Provide the [x, y] coordinate of the cell's center where the given text is located.  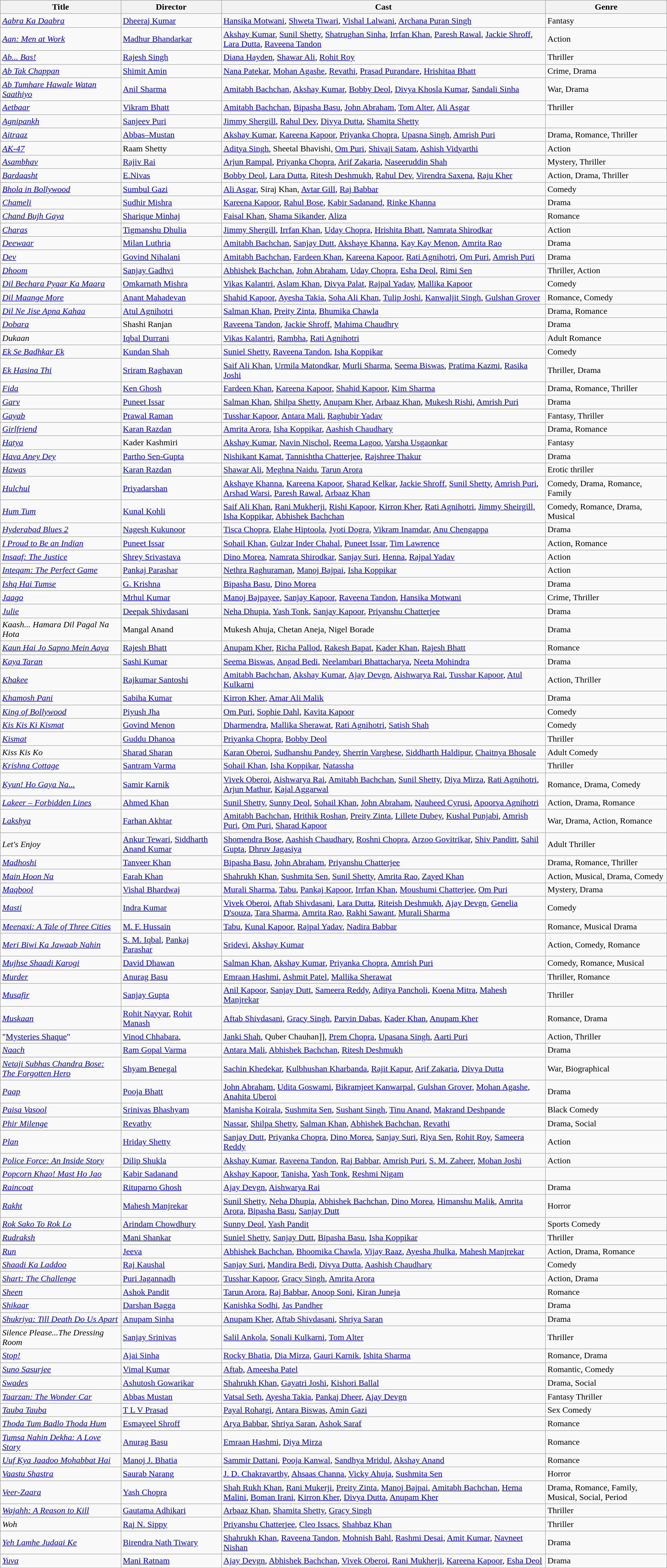
Esmayeel Shroff [171, 1423]
Jimmy Shergill, Rahul Dev, Divya Dutta, Shamita Shetty [383, 121]
Kirron Kher, Amar Ali Malik [383, 698]
Rajesh Singh [171, 57]
Tusshar Kapoor, Gracy Singh, Amrita Arora [383, 1278]
Saif Ali Khan, Rani Mukherji, Rishi Kapoor, Kirron Kher, Rati Agnihotri, Jimmy Sheirgill, Isha Koppikar, Abhishek Bachchan [383, 512]
Lakeer – Forbidden Lines [61, 803]
Deewaar [61, 243]
Vishal Bhardwaj [171, 889]
Aftab Shivdasani, Gracy Singh, Parvin Dabas, Kader Khan, Anupam Kher [383, 1018]
G. Krishna [171, 584]
Jeeva [171, 1251]
Swades [61, 1383]
Vivek Oberoi, Aftab Shivdasani, Lara Dutta, Riteish Deshmukh, Ajay Devgn, Genelia D'souza, Tara Sharma, Amrita Rao, Rakhi Sawant, Murali Sharma [383, 908]
Thoda Tum Badlo Thoda Hum [61, 1423]
Drama, Romance, Family, Musical, Social, Period [606, 1492]
Dilip Shukla [171, 1160]
Stop! [61, 1356]
Murder [61, 977]
Sridevi, Akshay Kumar [383, 945]
Kaya Taran [61, 661]
Vaastu Shastra [61, 1474]
Sohail Khan, Isha Koppikar, Natassha [383, 766]
Suniel Shetty, Raveena Tandon, Isha Koppikar [383, 352]
Saif Ali Khan, Urmila Matondkar, Murli Sharma, Seema Biswas, Pratima Kazmi, Rasika Joshi [383, 370]
Shrey Srivastava [171, 557]
Let's Enjoy [61, 844]
E.Nivas [171, 175]
Fardeen Khan, Kareena Kapoor, Shahid Kapoor, Kim Sharma [383, 388]
Jimmy Shergill, Irrfan Khan, Uday Chopra, Hrishita Bhatt, Namrata Shirodkar [383, 230]
Action, Drama [606, 1278]
Sanjay Gadhvi [171, 270]
Romance, Drama, Comedy [606, 784]
Kismat [61, 739]
Shomendra Bose, Aashish Chaudhary, Roshni Chopra, Arzoo Govitrikar, Shiv Panditt, Sahil Gupta, Dhruv Jagasiya [383, 844]
Aan: Men at Work [61, 39]
Rajkumar Santoshi [171, 680]
Rocky Bhatia, Dia Mirza, Gauri Karnik, Ishita Sharma [383, 1356]
Run [61, 1251]
Adult Thriller [606, 844]
Kyun! Ho Gaya Na... [61, 784]
Hulchul [61, 488]
Manoj J. Bhatia [171, 1460]
Charas [61, 230]
Ken Ghosh [171, 388]
Yash Chopra [171, 1492]
Darshan Bagga [171, 1305]
Neha Dhupia, Yash Tonk, Sanjay Kapoor, Priyanshu Chatterjee [383, 611]
Action, Drama, Thriller [606, 175]
Salman Khan, Shilpa Shetty, Anupam Kher, Arbaaz Khan, Mukesh Rishi, Amrish Puri [383, 402]
Anupam Kher, Richa Pallod, Rakesh Bapat, Kader Khan, Rajesh Bhatt [383, 648]
M. F. Hussain [171, 926]
Tisca Chopra, Elahe Hiptoola, Jyoti Dogra, Vikram Inamdar, Anu Chengappa [383, 530]
Erotic thriller [606, 470]
Sanjay Srinivas [171, 1337]
Akshay Kumar, Kareena Kapoor, Priyanka Chopra, Upasna Singh, Amrish Puri [383, 135]
Fantasy Thriller [606, 1396]
Kabir Sadanand [171, 1174]
Plan [61, 1142]
Rok Sako To Rok Lo [61, 1224]
Tumsa Nahin Dekha: A Love Story [61, 1442]
AK-47 [61, 148]
Diana Hayden, Shawar Ali, Rohit Roy [383, 57]
Abhishek Bachchan, Bhoomika Chawla, Vijay Raaz, Ayesha Jhulka, Mahesh Manjrekar [383, 1251]
Paap [61, 1091]
Mani Ratnam [171, 1561]
Bipasha Basu, John Abraham, Priyanshu Chatterjee [383, 862]
Adult Comedy [606, 752]
Nethra Raghuraman, Manoj Bajpai, Isha Koppikar [383, 570]
Manisha Koirala, Sushmita Sen, Sushant Singh, Tinu Anand, Makrand Deshpande [383, 1110]
Vatsal Seth, Ayesha Takia, Pankaj Dheer, Ajay Devgn [383, 1396]
Dhoom [61, 270]
Crime, Drama [606, 71]
Arindam Chowdhury [171, 1224]
Shimit Amin [171, 71]
Rituparno Ghosh [171, 1187]
Sashi Kumar [171, 661]
Mani Shankar [171, 1238]
Veer-Zaara [61, 1492]
Dev [61, 257]
Shahid Kapoor, Ayesha Takia, Soha Ali Khan, Tulip Joshi, Kanwaljit Singh, Gulshan Grover [383, 297]
Rudraksh [61, 1238]
Sudhir Mishra [171, 203]
Ram Gopal Varma [171, 1050]
Shaadi Ka Laddoo [61, 1265]
Kundan Shah [171, 352]
Guddu Dhanoa [171, 739]
Deepak Shivdasani [171, 611]
Black Comedy [606, 1110]
Maqbool [61, 889]
Nana Patekar, Mohan Agashe, Revathi, Prasad Purandare, Hrishitaa Bhatt [383, 71]
Dil Bechara Pyaar Ka Maara [61, 284]
Yeh Lamhe Judaai Ke [61, 1542]
Aditya Singh, Sheetal Bhavishi, Om Puri, Shivaji Satam, Ashish Vidyarthi [383, 148]
Action, Comedy, Romance [606, 945]
Dil Ne Jise Apna Kahaa [61, 311]
Milan Luthria [171, 243]
Revathy [171, 1123]
Janki Shah, Quber Chauhan]], Prem Chopra, Upasana Singh, Aarti Puri [383, 1037]
Sex Comedy [606, 1410]
Action, Romance [606, 543]
Lakshya [61, 821]
Samir Karnik [171, 784]
Aftab, Ameesha Patel [383, 1369]
Khamosh Pani [61, 698]
Woh [61, 1524]
Tauba Tauba [61, 1410]
Manoj Bajpayee, Sanjay Kapoor, Raveena Tandon, Hansika Motwani [383, 597]
Ab... Bas! [61, 57]
Farah Khan [171, 876]
Priyadarshan [171, 488]
Rohit Nayyar, Rohit Manash [171, 1018]
John Abraham, Udita Goswami, Bikramjeet Kanwarpal, Gulshan Grover, Mohan Agashe, Anahita Uberoi [383, 1091]
Uuf Kya Jaadoo Mohabbat Hai [61, 1460]
Dharmendra, Mallika Sherawat, Rati Agnihotri, Satish Shah [383, 725]
Aetbaar [61, 108]
Vikas Kalantri, Aslam Khan, Divya Palat, Rajpal Yadav, Mallika Kapoor [383, 284]
Prawal Raman [171, 416]
Inteqam: The Perfect Game [61, 570]
Khakee [61, 680]
Anupam Kher, Aftab Shivdasani, Shriya Saran [383, 1319]
Mahesh Manjrekar [171, 1205]
King of Bollywood [61, 712]
Krishna Cottage [61, 766]
Indra Kumar [171, 908]
Garv [61, 402]
Thriller, Romance [606, 977]
Thriller, Action [606, 270]
Comedy, Drama, Romance, Family [606, 488]
Kareena Kapoor, Rahul Bose, Kabir Sadanand, Rinke Khanna [383, 203]
Netaji Subhas Chandra Bose: The Forgotten Hero [61, 1069]
Mrhul Kumar [171, 597]
Akshaye Khanna, Kareena Kapoor, Sharad Kelkar, Jackie Shroff, Sunil Shetty, Amrish Puri, Arshad Warsi, Paresh Rawal, Arbaaz Khan [383, 488]
Om Puri, Sophie Dahl, Kavita Kapoor [383, 712]
Hum Tum [61, 512]
Ajai Sinha [171, 1356]
Silence Please...The Dressing Room [61, 1337]
Emraan Hashmi, Ashmit Patel, Mallika Sherawat [383, 977]
Anupam Sinha [171, 1319]
Abhishek Bachchan, John Abraham, Uday Chopra, Esha Deol, Rimi Sen [383, 270]
Nishikant Kamat, Tannishtha Chatterjee, Rajshree Thakur [383, 456]
Tigmanshu Dhulia [171, 230]
Priyanka Chopra, Bobby Deol [383, 739]
Santram Varma [171, 766]
Hava Aney Dey [61, 456]
Bardaasht [61, 175]
Salman Khan, Preity Zinta, Bhumika Chawla [383, 311]
Piyush Jha [171, 712]
Emraan Hashmi, Diya Mirza [383, 1442]
Farhan Akhtar [171, 821]
Sachin Khedekar, Kulbhushan Kharbanda, Rajit Kapur, Arif Zakaria, Divya Dutta [383, 1069]
Title [61, 7]
Shart: The Challenge [61, 1278]
Hyderabad Blues 2 [61, 530]
Shahrukh Khan, Sushmita Sen, Sunil Shetty, Amrita Rao, Zayed Khan [383, 876]
Tarun Arora, Raj Babbar, Anoop Soni, Kiran Juneja [383, 1292]
Sunil Shetty, Sunny Deol, Sohail Khan, John Abraham, Nauheed Cyrusi, Apoorva Agnihotri [383, 803]
Sports Comedy [606, 1224]
Ajay Devgn, Aishwarya Rai [383, 1187]
Sanjeev Puri [171, 121]
Kaun Hai Jo Sapno Mein Aaya [61, 648]
Murali Sharma, Tabu, Pankaj Kapoor, Irrfan Khan, Moushumi Chatterjee, Om Puri [383, 889]
Abbas Mustan [171, 1396]
Dukaan [61, 338]
Anil Sharma [171, 89]
Shawar Ali, Meghna Naidu, Tarun Arora [383, 470]
Amitabh Bachchan, Bipasha Basu, John Abraham, Tom Alter, Ali Asgar [383, 108]
Cast [383, 7]
David Dhawan [171, 963]
Govind Menon [171, 725]
Dil Maange More [61, 297]
Meenaxi: A Tale of Three Cities [61, 926]
Fida [61, 388]
S. M. Iqbal, Pankaj Parashar [171, 945]
Akshay Kumar, Raveena Tandon, Raj Babbar, Amrish Puri, S. M. Zaheer, Mohan Joshi [383, 1160]
Hriday Shetty [171, 1142]
Tabu, Kunal Kapoor, Rajpal Yadav, Nadira Babbar [383, 926]
Wajahh: A Reason to Kill [61, 1511]
Raj N. Sippy [171, 1524]
Bipasha Basu, Dino Morea [383, 584]
Popcorn Khao! Mast Ho Jao [61, 1174]
Vikas Kalantri, Rambha, Rati Agnihotri [383, 338]
Ahmed Khan [171, 803]
Paisa Vasool [61, 1110]
Omkarnath Mishra [171, 284]
Julie [61, 611]
Vivek Oberoi, Aishwarya Rai, Amitabh Bachchan, Sunil Shetty, Diya Mirza, Rati Agnihotri, Arjun Mathur, Kajal Aggarwal [383, 784]
Sumbul Gazi [171, 189]
Partho Sen-Gupta [171, 456]
Hatya [61, 443]
I Proud to Be an Indian [61, 543]
Salil Ankola, Sonali Kulkarni, Tom Alter [383, 1337]
Amitabh Bachchan, Sanjay Dutt, Akshaye Khanna, Kay Kay Menon, Amrita Rao [383, 243]
Ashutosh Gowarikar [171, 1383]
Ashok Pandit [171, 1292]
Jaago [61, 597]
Anil Kapoor, Sanjay Dutt, Sameera Reddy, Aditya Pancholi, Koena Mitra, Mahesh Manjrekar [383, 995]
Sunil Shetty, Neha Dhupia, Abhishek Bachchan, Dino Morea, Himanshu Malik, Amrita Arora, Bipasha Basu, Sanjay Dutt [383, 1205]
Amrita Arora, Isha Koppikar, Aashish Chaudhary [383, 429]
Comedy, Romance, Musical [606, 963]
Gautama Adhikari [171, 1511]
Rajesh Bhatt [171, 648]
Anant Mahadevan [171, 297]
Hansika Motwani, Shweta Tiwari, Vishal Lalwani, Archana Puran Singh [383, 21]
Raveena Tandon, Jackie Shroff, Mahima Chaudhry [383, 324]
Chand Bujh Gaya [61, 216]
Shukriya: Till Death Do Us Apart [61, 1319]
War, Biographical [606, 1069]
Mangal Anand [171, 629]
Muskaan [61, 1018]
Ankur Tewari, Siddharth Anand Kumar [171, 844]
Asambhav [61, 162]
Aitraaz [61, 135]
Shahrukh Khan, Gayatri Joshi, Kishori Ballal [383, 1383]
Ishq Hai Tumse [61, 584]
Nagesh Kukunoor [171, 530]
Rakht [61, 1205]
Ali Asgar, Siraj Khan, Avtar Gill, Raj Babbar [383, 189]
Chameli [61, 203]
Musafir [61, 995]
Kis Kis Ki Kismat [61, 725]
Shashi Ranjan [171, 324]
T L V Prasad [171, 1410]
Shikaar [61, 1305]
Kaash... Hamara Dil Pagal Na Hota [61, 629]
Kader Kashmiri [171, 443]
Sharique Minhaj [171, 216]
Genre [606, 7]
Mystery, Drama [606, 889]
Director [171, 7]
Suno Sasurjee [61, 1369]
Arjun Rampal, Priyanka Chopra, Arif Zakaria, Naseeruddin Shah [383, 162]
War, Drama, Action, Romance [606, 821]
Adult Romance [606, 338]
Suniel Shetty, Sanjay Dutt, Bipasha Basu, Isha Koppikar [383, 1238]
Naach [61, 1050]
Taarzan: The Wonder Car [61, 1396]
Thriller, Drama [606, 370]
Kunal Kohli [171, 512]
Dheeraj Kumar [171, 21]
Raam Shetty [171, 148]
Payal Rohatgi, Antara Biswas, Amin Gazi [383, 1410]
Kanishka Sodhi, Jas Pandher [383, 1305]
Arya Babbar, Shriya Saran, Ashok Saraf [383, 1423]
Sunny Deol, Yash Pandit [383, 1224]
Seema Biswas, Angad Bedi, Neelambari Bhattacharya, Neeta Mohindra [383, 661]
Tusshar Kapoor, Antara Mali, Raghubir Yadav [383, 416]
Pooja Bhatt [171, 1091]
Ajay Devgn, Abhishek Bachchan, Vivek Oberoi, Rani Mukherji, Kareena Kapoor, Esha Deol [383, 1561]
Govind Nihalani [171, 257]
Mukesh Ahuja, Chetan Aneja, Nigel Borade [383, 629]
Yuva [61, 1561]
Romance, Musical Drama [606, 926]
Karan Oberoi, Sudhanshu Pandey, Sherrin Varghese, Siddharth Haldipur, Chaitnya Bhosale [383, 752]
Hawas [61, 470]
Kiss Kis Ko [61, 752]
Agnipankh [61, 121]
Action, Musical, Drama, Comedy [606, 876]
Sammir Dattani, Pooja Kanwal, Sandhya Mridul, Akshay Anand [383, 1460]
Shyam Benegal [171, 1069]
Faisal Khan, Shama Sikander, Aliza [383, 216]
J. D. Chakravarthy, Ahsaas Channa, Vicky Ahuja, Sushmita Sen [383, 1474]
Iqbal Durrani [171, 338]
Vikram Bhatt [171, 108]
Puri Jagannadh [171, 1278]
Rajiv Rai [171, 162]
Ab Tak Chappan [61, 71]
Raj Kaushal [171, 1265]
Amitabh Bachchan, Fardeen Khan, Kareena Kapoor, Rati Agnihotri, Om Puri, Amrish Puri [383, 257]
Raincoat [61, 1187]
Arbaaz Khan, Shamita Shetty, Gracy Singh [383, 1511]
Antara Mali, Abhishek Bachchan, Ritesh Deshmukh [383, 1050]
Bhola in Bollywood [61, 189]
Amitabh Bachchan, Akshay Kumar, Bobby Deol, Divya Khosla Kumar, Sandali Sinha [383, 89]
Amitabh Bachchan, Hrithik Roshan, Preity Zinta, Lillete Dubey, Kushal Punjabi, Amrish Puri, Om Puri, Sharad Kapoor [383, 821]
Comedy, Romance, Drama, Musical [606, 512]
Police Force: An Inside Story [61, 1160]
Pankaj Parashar [171, 570]
Akshay Kumar, Sunil Shetty, Shatrughan Sinha, Irrfan Khan, Paresh Rawal, Jackie Shroff, Lara Dutta, Raveena Tandon [383, 39]
Birendra Nath Tiwary [171, 1542]
Romance, Comedy [606, 297]
Girlfriend [61, 429]
Insaaf: The Justice [61, 557]
Sharad Sharan [171, 752]
Shahrukh Khan, Raveena Tandon, Mohnish Bahl, Rashmi Desai, Amit Kumar, Navneet Nishan [383, 1542]
Sanjay Suri, Mandira Bedi, Divya Dutta, Aashish Chaudhary [383, 1265]
Madhoshi [61, 862]
Mujhse Shaadi Karogi [61, 963]
Mystery, Thriller [606, 162]
Romantic, Comedy [606, 1369]
Ab Tumhare Hawale Watan Saathiyo [61, 89]
Gayab [61, 416]
"Mysteries Shaque" [61, 1037]
Ek Se Badhkar Ek [61, 352]
Phir Milenge [61, 1123]
Sanjay Dutt, Priyanka Chopra, Dino Morea, Sanjay Suri, Riya Sen, Rohit Roy, Sameera Reddy [383, 1142]
Sriram Raghavan [171, 370]
Akshay Kapoor, Tanisha, Yash Tonk, Reshmi Nigam [383, 1174]
Sanjay Gupta [171, 995]
Bobby Deol, Lara Dutta, Ritesh Deshmukh, Rahul Dev, Virendra Saxena, Raju Kher [383, 175]
Shah Rukh Khan, Rani Mukerji, Preity Zinta, Manoj Bajpai, Amitabh Bachchan, Hema Malini, Boman Irani, Kirron Kher, Divya Dutta, Anupam Kher [383, 1492]
Crime, Thriller [606, 597]
Amitabh Bachchan, Akshay Kumar, Ajay Devgn, Aishwarya Rai, Tusshar Kapoor, Atul Kulkarni [383, 680]
Fantasy, Thriller [606, 416]
Nassar, Shilpa Shetty, Salman Khan, Abhishek Bachchan, Revathi [383, 1123]
Saurab Narang [171, 1474]
Vinod Chhabara, [171, 1037]
Aabra Ka Daabra [61, 21]
Ek Hasina Thi [61, 370]
Sabiha Kumar [171, 698]
Main Hoon Na [61, 876]
War, Drama [606, 89]
Abbas–Mustan [171, 135]
Priyanshu Chatterjee, Cleo Issacs, Shahbaz Khan [383, 1524]
Sheen [61, 1292]
Vimal Kumar [171, 1369]
Akshay Kumar, Navin Nischol, Reema Lagoo, Varsha Usgaonkar [383, 443]
Madhur Bhandarkar [171, 39]
Salman Khan, Akshay Kumar, Priyanka Chopra, Amrish Puri [383, 963]
Dobara [61, 324]
Sohail Khan, Gulzar Inder Chahal, Puneet Issar, Tim Lawrence [383, 543]
Masti [61, 908]
Dino Morea, Namrata Shirodkar, Sanjay Suri, Henna, Rajpal Yadav [383, 557]
Srinivas Bhashyam [171, 1110]
Tanveer Khan [171, 862]
Meri Biwi Ka Jawaab Nahin [61, 945]
Atul Agnihotri [171, 311]
